Capture the cell that displays the provided text and extract its [x, y] central coordinate. 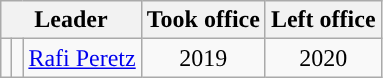
2019 [203, 58]
Left office [323, 20]
2020 [323, 58]
Took office [203, 20]
Rafi Peretz [82, 58]
Leader [71, 20]
